Find where the given text appears and provide that cell's center as [x, y] coordinate. 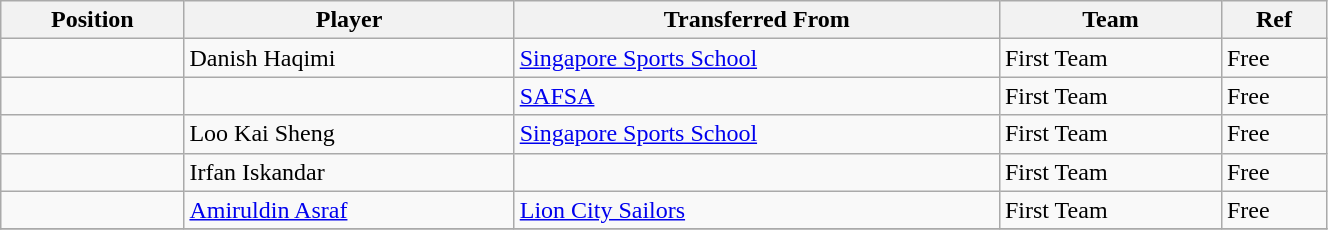
Loo Kai Sheng [349, 134]
Team [1110, 20]
Transferred From [756, 20]
Lion City Sailors [756, 210]
SAFSA [756, 96]
Amiruldin Asraf [349, 210]
Danish Haqimi [349, 58]
Ref [1274, 20]
Position [92, 20]
Player [349, 20]
Irfan Iskandar [349, 172]
